For the text-containing cell, return its midpoint in [x, y] coordinate format. 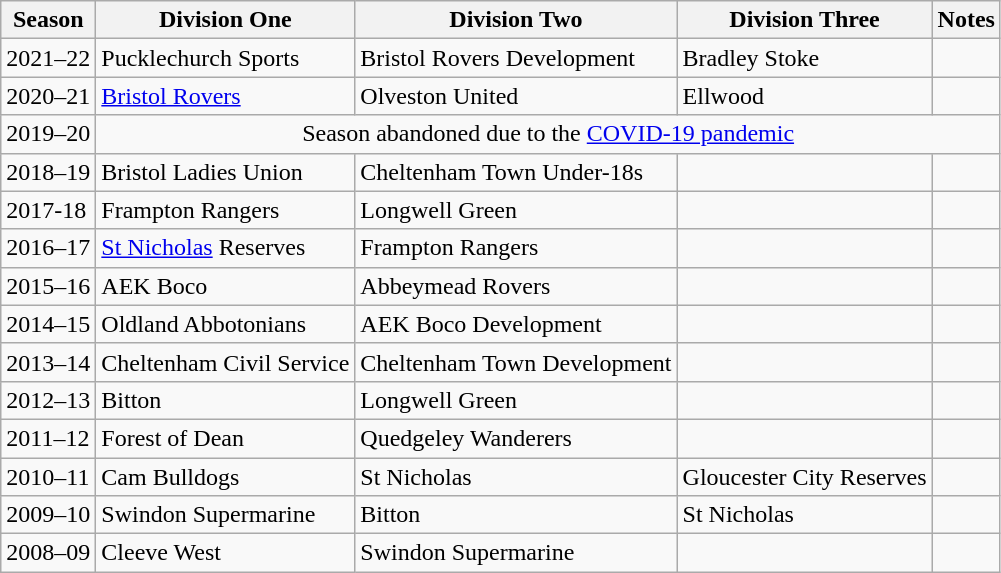
Abbeymead Rovers [516, 286]
Division Two [516, 20]
Olveston United [516, 96]
2021–22 [48, 58]
2015–16 [48, 286]
Season [48, 20]
Division Three [804, 20]
Bristol Rovers [226, 96]
St Nicholas Reserves [226, 248]
Cheltenham Town Under-18s [516, 172]
2016–17 [48, 248]
2014–15 [48, 324]
2020–21 [48, 96]
2008–09 [48, 553]
Division One [226, 20]
Ellwood [804, 96]
Bristol Ladies Union [226, 172]
2009–10 [48, 515]
2018–19 [48, 172]
2013–14 [48, 362]
2017-18 [48, 210]
Quedgeley Wanderers [516, 438]
Pucklechurch Sports [226, 58]
Forest of Dean [226, 438]
Season abandoned due to the COVID-19 pandemic [548, 134]
Oldland Abbotonians [226, 324]
2012–13 [48, 400]
AEK Boco Development [516, 324]
Bradley Stoke [804, 58]
2011–12 [48, 438]
Gloucester City Reserves [804, 477]
2010–11 [48, 477]
Cam Bulldogs [226, 477]
Cleeve West [226, 553]
Notes [966, 20]
Cheltenham Town Development [516, 362]
2019–20 [48, 134]
AEK Boco [226, 286]
Cheltenham Civil Service [226, 362]
Bristol Rovers Development [516, 58]
